For the text-containing cell, return its midpoint in [x, y] coordinate format. 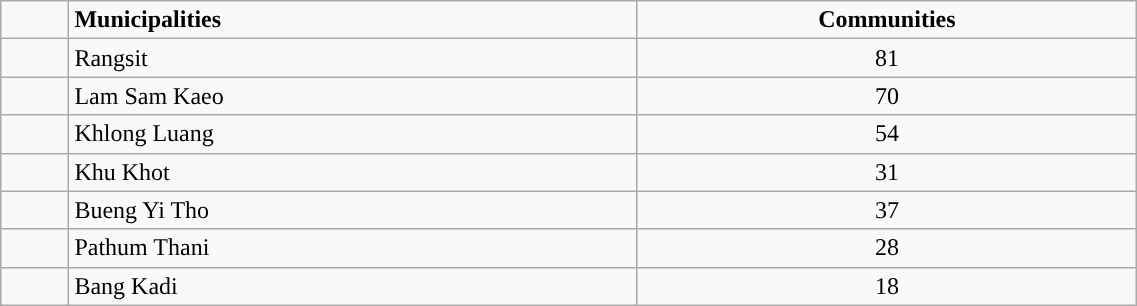
Bueng Yi Tho [353, 210]
70 [887, 96]
Municipalities [353, 20]
54 [887, 134]
Lam Sam Kaeo [353, 96]
31 [887, 172]
Khlong Luang [353, 134]
28 [887, 248]
37 [887, 210]
81 [887, 58]
Rangsit [353, 58]
Pathum Thani [353, 248]
Communities [887, 20]
18 [887, 286]
Bang Kadi [353, 286]
Khu Khot [353, 172]
